Provide the [X, Y] coordinate of the cell's center where the given text is located.  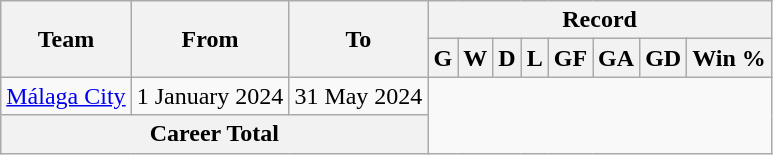
Career Total [214, 134]
GD [664, 58]
GF [570, 58]
Win % [730, 58]
1 January 2024 [210, 96]
W [476, 58]
G [443, 58]
From [210, 39]
GA [616, 58]
Málaga City [66, 96]
To [358, 39]
D [507, 58]
31 May 2024 [358, 96]
Record [600, 20]
Team [66, 39]
L [534, 58]
